Identify which cell holds the provided text, then report its [X, Y] central coordinate. 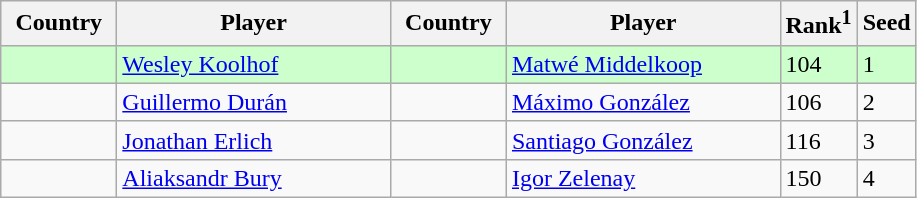
Rank1 [818, 24]
3 [886, 140]
Wesley Koolhof [254, 64]
Seed [886, 24]
Matwé Middelkoop [643, 64]
Igor Zelenay [643, 178]
Jonathan Erlich [254, 140]
116 [818, 140]
150 [818, 178]
Santiago González [643, 140]
106 [818, 102]
Aliaksandr Bury [254, 178]
Máximo González [643, 102]
1 [886, 64]
4 [886, 178]
Guillermo Durán [254, 102]
104 [818, 64]
2 [886, 102]
